Identify which cell holds the provided text, then report its [x, y] central coordinate. 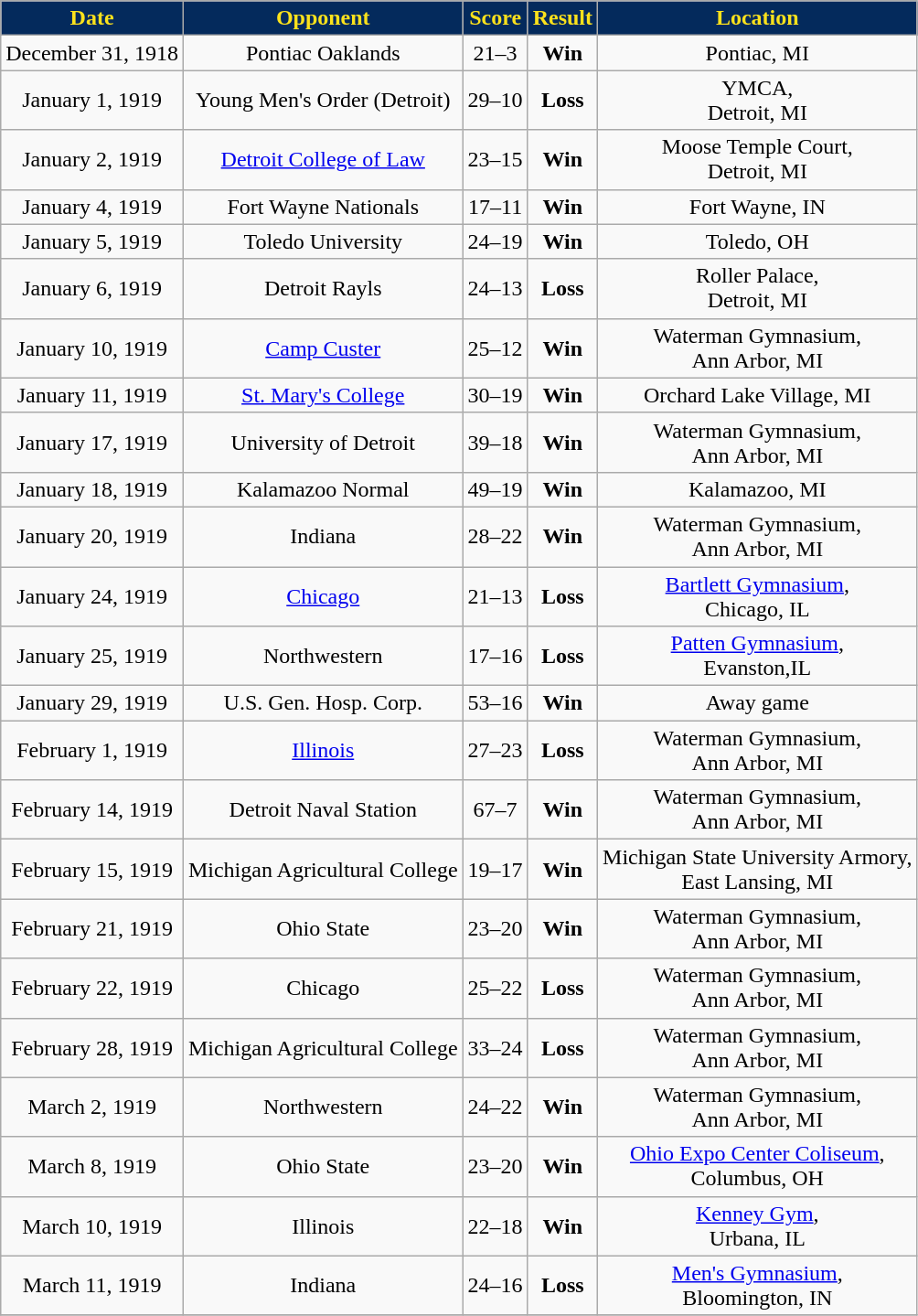
49–19 [496, 489]
Location [757, 18]
39–18 [496, 443]
Result [562, 18]
Patten Gymnasium, Evanston,IL [757, 657]
53–16 [496, 703]
January 17, 1919 [92, 443]
Pontiac, MI [757, 53]
21–3 [496, 53]
21–13 [496, 596]
February 14, 1919 [92, 810]
March 8, 1919 [92, 1167]
January 5, 1919 [92, 241]
24–22 [496, 1107]
February 22, 1919 [92, 988]
YMCA, Detroit, MI [757, 101]
Score [496, 18]
January 11, 1919 [92, 395]
January 20, 1919 [92, 536]
Date [92, 18]
March 2, 1919 [92, 1107]
Kalamazoo Normal [323, 489]
February 15, 1919 [92, 869]
St. Mary's College [323, 395]
Young Men's Order (Detroit) [323, 101]
24–16 [496, 1286]
Fort Wayne, IN [757, 207]
Ohio Expo Center Coliseum, Columbus, OH [757, 1167]
January 25, 1919 [92, 657]
January 6, 1919 [92, 289]
Toledo University [323, 241]
Camp Custer [323, 348]
23–15 [496, 159]
Away game [757, 703]
17–16 [496, 657]
March 11, 1919 [92, 1286]
24–19 [496, 241]
January 29, 1919 [92, 703]
24–13 [496, 289]
19–17 [496, 869]
25–22 [496, 988]
Men's Gymnasium, Bloomington, IN [757, 1286]
January 18, 1919 [92, 489]
February 1, 1919 [92, 750]
33–24 [496, 1048]
Kalamazoo, MI [757, 489]
17–11 [496, 207]
Detroit Naval Station [323, 810]
Detroit Rayls [323, 289]
January 1, 1919 [92, 101]
February 21, 1919 [92, 929]
Toledo, OH [757, 241]
Roller Palace, Detroit, MI [757, 289]
28–22 [496, 536]
January 2, 1919 [92, 159]
25–12 [496, 348]
February 28, 1919 [92, 1048]
Michigan State University Armory, East Lansing, MI [757, 869]
U.S. Gen. Hosp. Corp. [323, 703]
Kenney Gym, Urbana, IL [757, 1225]
29–10 [496, 101]
December 31, 1918 [92, 53]
30–19 [496, 395]
January 10, 1919 [92, 348]
Fort Wayne Nationals [323, 207]
Detroit College of Law [323, 159]
January 24, 1919 [92, 596]
Bartlett Gymnasium, Chicago, IL [757, 596]
Orchard Lake Village, MI [757, 395]
27–23 [496, 750]
March 10, 1919 [92, 1225]
University of Detroit [323, 443]
Moose Temple Court, Detroit, MI [757, 159]
22–18 [496, 1225]
January 4, 1919 [92, 207]
Pontiac Oaklands [323, 53]
67–7 [496, 810]
Opponent [323, 18]
